From the cell containing the given text, extract its center point as (X, Y) coordinate. 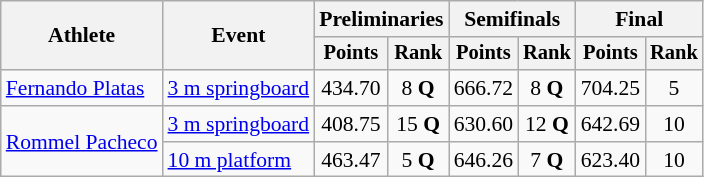
10 (674, 124)
Rommel Pacheco (82, 142)
Athlete (82, 36)
666.72 (484, 88)
408.75 (351, 124)
630.60 (484, 124)
Semifinals (512, 19)
Final (640, 19)
642.69 (610, 124)
Event (239, 36)
5 (674, 88)
12 Q (547, 124)
704.25 (610, 88)
Preliminaries (381, 19)
434.70 (351, 88)
Fernando Platas (82, 88)
15 Q (418, 124)
